From the cell containing the given text, extract its center point as [X, Y] coordinate. 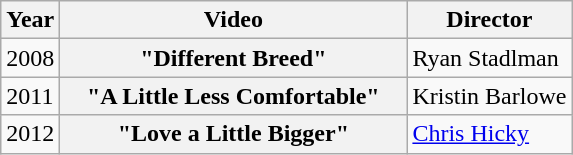
2008 [30, 58]
Ryan Stadlman [490, 58]
"A Little Less Comfortable" [234, 96]
Chris Hicky [490, 134]
Year [30, 20]
Kristin Barlowe [490, 96]
Video [234, 20]
2011 [30, 96]
Director [490, 20]
"Love a Little Bigger" [234, 134]
2012 [30, 134]
"Different Breed" [234, 58]
